Find where the given text appears and provide that cell's center as [X, Y] coordinate. 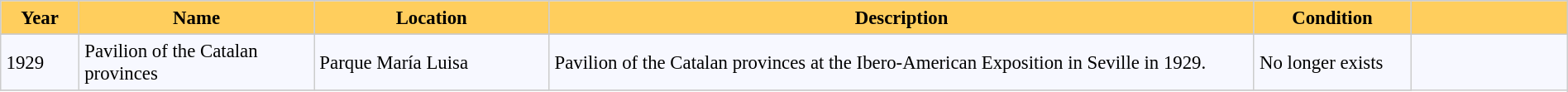
Pavilion of the Catalan provinces at the Ibero-American Exposition in Seville in 1929. [901, 62]
Pavilion of the Catalan provinces [196, 62]
Name [196, 17]
Year [40, 17]
No longer exists [1331, 62]
Parque María Luisa [432, 62]
Location [432, 17]
1929 [40, 62]
Condition [1331, 17]
Description [901, 17]
